Return the (X, Y) coordinate for the center point of the cell that contains the specified text.  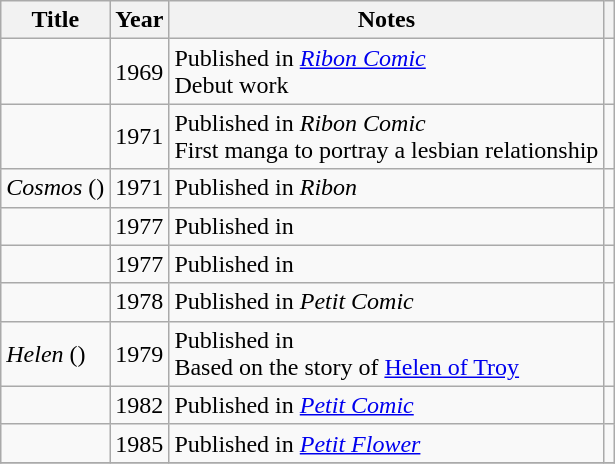
Cosmos () (56, 188)
1979 (140, 354)
Title (56, 20)
Published in Ribon ComicDebut work (386, 72)
Published in Ribon (386, 188)
1982 (140, 405)
Helen () (56, 354)
Published in Ribon ComicFirst manga to portray a lesbian relationship (386, 136)
1969 (140, 72)
1978 (140, 302)
Published in Petit Flower (386, 443)
Published in Based on the story of Helen of Troy (386, 354)
Notes (386, 20)
Year (140, 20)
1985 (140, 443)
